From the cell containing the given text, extract its center point as [x, y] coordinate. 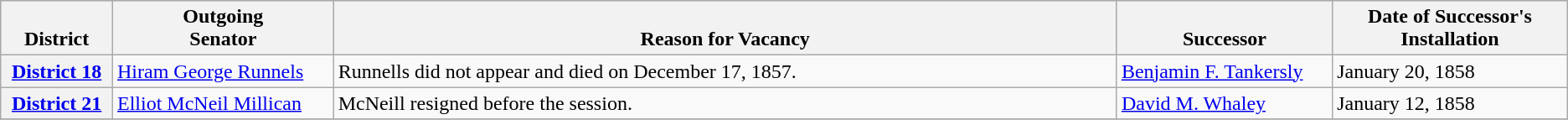
Elliot McNeil Millican [224, 103]
Reason for Vacancy [725, 29]
Hiram George Runnels [224, 71]
District 18 [57, 71]
Runnells did not appear and died on December 17, 1857. [725, 71]
Date of Successor's Installation [1451, 29]
Benjamin F. Tankersly [1225, 71]
David M. Whaley [1225, 103]
District [57, 29]
January 12, 1858 [1451, 103]
Successor [1225, 29]
OutgoingSenator [224, 29]
District 21 [57, 103]
January 20, 1858 [1451, 71]
McNeill resigned before the session. [725, 103]
